Search for the cell housing the specified text and yield its (X, Y) center coordinate. 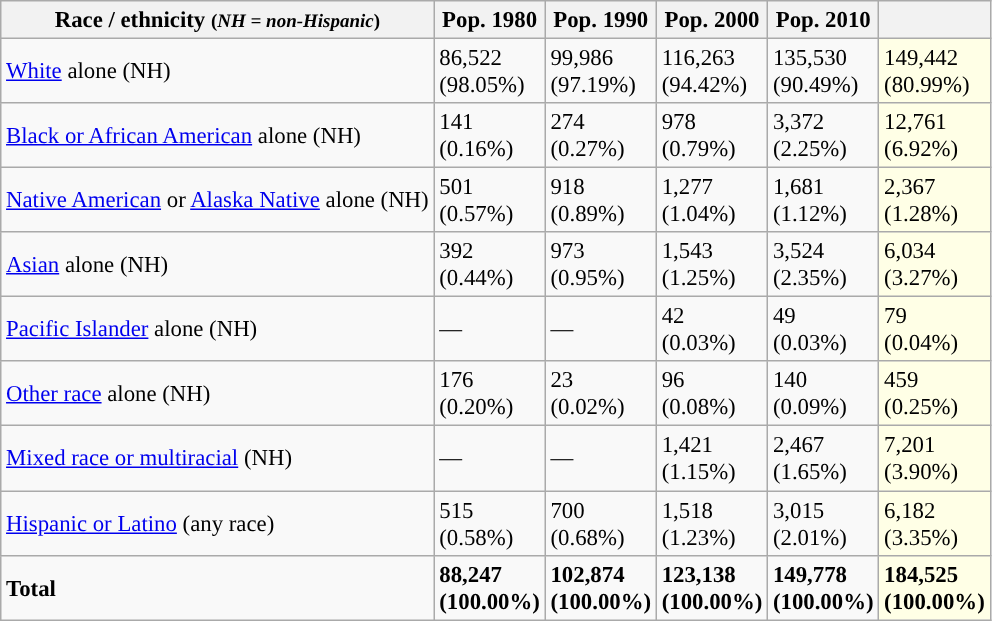
23(0.02%) (600, 394)
49(0.03%) (824, 330)
978(0.79%) (712, 136)
12,761(6.92%) (934, 136)
274(0.27%) (600, 136)
392(0.44%) (490, 264)
7,201(3.90%) (934, 458)
Mixed race or multiracial (NH) (218, 458)
Pop. 2000 (712, 20)
2,367(1.28%) (934, 200)
Hispanic or Latino (any race) (218, 524)
918(0.89%) (600, 200)
Pop. 2010 (824, 20)
6,182(3.35%) (934, 524)
88,247(100.00%) (490, 588)
176(0.20%) (490, 394)
116,263(94.42%) (712, 72)
1,421(1.15%) (712, 458)
1,277(1.04%) (712, 200)
149,778(100.00%) (824, 588)
184,525(100.00%) (934, 588)
6,034(3.27%) (934, 264)
Black or African American alone (NH) (218, 136)
Total (218, 588)
White alone (NH) (218, 72)
86,522(98.05%) (490, 72)
42(0.03%) (712, 330)
459(0.25%) (934, 394)
Asian alone (NH) (218, 264)
3,372(2.25%) (824, 136)
973(0.95%) (600, 264)
501(0.57%) (490, 200)
102,874(100.00%) (600, 588)
1,681(1.12%) (824, 200)
515(0.58%) (490, 524)
149,442(80.99%) (934, 72)
3,015(2.01%) (824, 524)
135,530(90.49%) (824, 72)
96(0.08%) (712, 394)
Pop. 1980 (490, 20)
700(0.68%) (600, 524)
123,138(100.00%) (712, 588)
2,467(1.65%) (824, 458)
140(0.09%) (824, 394)
1,543(1.25%) (712, 264)
141(0.16%) (490, 136)
Other race alone (NH) (218, 394)
99,986(97.19%) (600, 72)
Race / ethnicity (NH = non-Hispanic) (218, 20)
3,524(2.35%) (824, 264)
Pop. 1990 (600, 20)
79(0.04%) (934, 330)
Native American or Alaska Native alone (NH) (218, 200)
Pacific Islander alone (NH) (218, 330)
1,518(1.23%) (712, 524)
